Detect which cell encompasses the target text, then output its [X, Y] center coordinate. 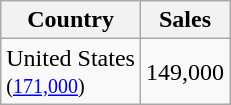
Country [71, 20]
United States(171,000) [71, 72]
Sales [184, 20]
149,000 [184, 72]
